Return the [x, y] coordinate for the center point of the cell that contains the specified text.  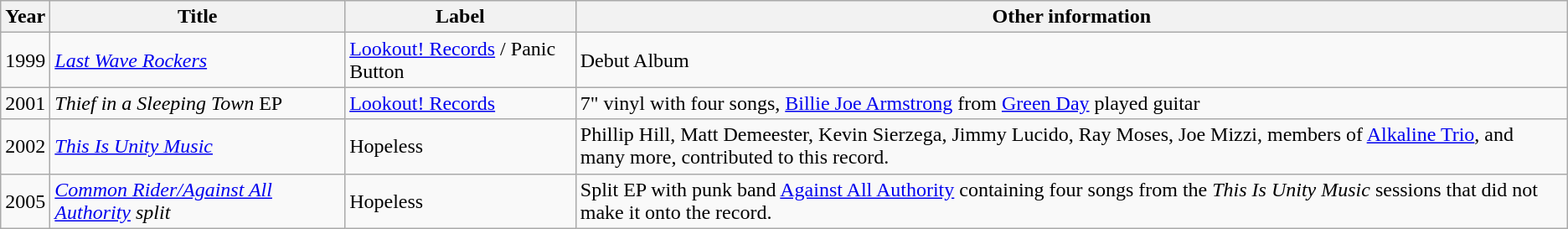
1999 [25, 60]
2002 [25, 146]
Last Wave Rockers [198, 60]
Common Rider/Against All Authority split [198, 201]
2001 [25, 103]
Other information [1071, 17]
Lookout! Records / Panic Button [461, 60]
Lookout! Records [461, 103]
2005 [25, 201]
Year [25, 17]
Debut Album [1071, 60]
Split EP with punk band Against All Authority containing four songs from the This Is Unity Music sessions that did not make it onto the record. [1071, 201]
7" vinyl with four songs, Billie Joe Armstrong from Green Day played guitar [1071, 103]
Label [461, 17]
Title [198, 17]
This Is Unity Music [198, 146]
Thief in a Sleeping Town EP [198, 103]
